Identify which cell holds the provided text, then report its (x, y) central coordinate. 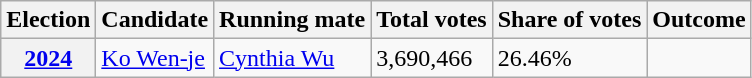
Election (48, 20)
Total votes (432, 20)
Share of votes (570, 20)
Running mate (292, 20)
3,690,466 (432, 58)
26.46% (570, 58)
2024 (48, 58)
Candidate (155, 20)
Outcome (699, 20)
Cynthia Wu (292, 58)
Ko Wen-je (155, 58)
